Return the [X, Y] coordinate for the center point of the cell that contains the specified text.  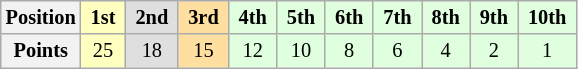
9th [494, 17]
12 [253, 51]
Position [41, 17]
8 [349, 51]
7th [397, 17]
25 [104, 51]
10 [301, 51]
4 [446, 51]
1st [104, 17]
6 [397, 51]
10th [547, 17]
6th [349, 17]
15 [203, 51]
2 [494, 51]
3rd [203, 17]
1 [547, 51]
18 [152, 51]
2nd [152, 17]
4th [253, 17]
Points [41, 51]
5th [301, 17]
8th [446, 17]
